Provide the [x, y] coordinate of the cell's center where the given text is located.  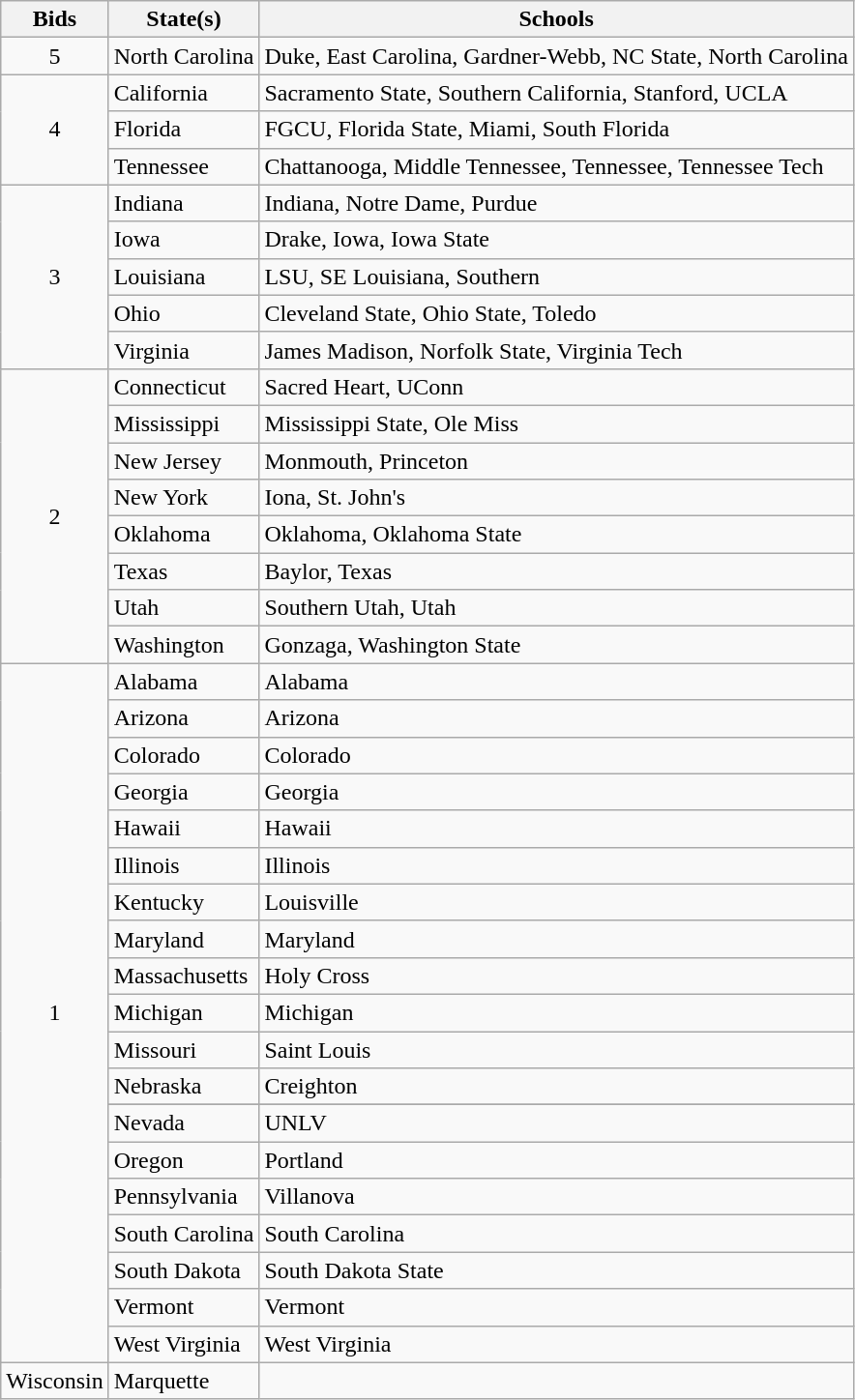
Nebraska [184, 1087]
Oregon [184, 1160]
Cleveland State, Ohio State, Toledo [556, 313]
Wisconsin [54, 1381]
California [184, 93]
Monmouth, Princeton [556, 461]
LSU, SE Louisiana, Southern [556, 277]
Tennessee [184, 166]
Drake, Iowa, Iowa State [556, 240]
3 [54, 277]
Schools [556, 19]
Washington [184, 645]
Virginia [184, 350]
Pennsylvania [184, 1197]
Baylor, Texas [556, 571]
Oklahoma, Oklahoma State [556, 535]
Southern Utah, Utah [556, 608]
Louisiana [184, 277]
State(s) [184, 19]
Duke, East Carolina, Gardner-Webb, NC State, North Carolina [556, 56]
Chattanooga, Middle Tennessee, Tennessee, Tennessee Tech [556, 166]
Utah [184, 608]
North Carolina [184, 56]
Marquette [184, 1381]
South Dakota [184, 1270]
Florida [184, 130]
Villanova [556, 1197]
Mississippi State, Ole Miss [556, 423]
Missouri [184, 1049]
Mississippi [184, 423]
FGCU, Florida State, Miami, South Florida [556, 130]
UNLV [556, 1123]
Louisville [556, 902]
South Dakota State [556, 1270]
Gonzaga, Washington State [556, 645]
Connecticut [184, 387]
Oklahoma [184, 535]
Holy Cross [556, 976]
Bids [54, 19]
2 [54, 515]
1 [54, 1013]
Indiana [184, 203]
Sacramento State, Southern California, Stanford, UCLA [556, 93]
Texas [184, 571]
New Jersey [184, 461]
Creighton [556, 1087]
Sacred Heart, UConn [556, 387]
Massachusetts [184, 976]
Saint Louis [556, 1049]
Iona, St. John's [556, 498]
James Madison, Norfolk State, Virginia Tech [556, 350]
Indiana, Notre Dame, Purdue [556, 203]
Nevada [184, 1123]
New York [184, 498]
Ohio [184, 313]
Iowa [184, 240]
5 [54, 56]
Kentucky [184, 902]
Portland [556, 1160]
4 [54, 130]
